Return (X, Y) of the center of cell containing provided text 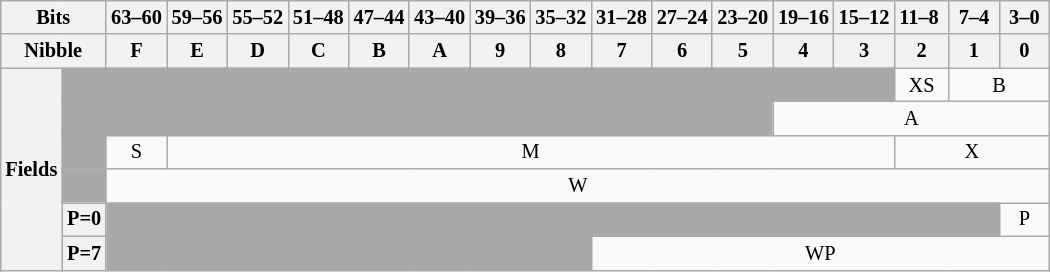
M (531, 152)
2 (921, 51)
Fields (31, 169)
15–12 (864, 17)
F (136, 51)
43–40 (440, 17)
3–0 (1024, 17)
51–48 (318, 17)
D (258, 51)
P=7 (84, 253)
W (578, 186)
63–60 (136, 17)
11–8 (921, 17)
Nibble (53, 51)
4 (804, 51)
S (136, 152)
31–28 (622, 17)
E (198, 51)
9 (500, 51)
0 (1024, 51)
C (318, 51)
P (1024, 219)
P=0 (84, 219)
59–56 (198, 17)
35–32 (562, 17)
27–24 (682, 17)
55–52 (258, 17)
XS (921, 85)
6 (682, 51)
3 (864, 51)
23–20 (742, 17)
39–36 (500, 17)
Bits (53, 17)
X (972, 152)
7 (622, 51)
7–4 (974, 17)
19–16 (804, 17)
5 (742, 51)
47–44 (380, 17)
1 (974, 51)
WP (820, 253)
8 (562, 51)
